Return [x, y] of the center of cell containing provided text 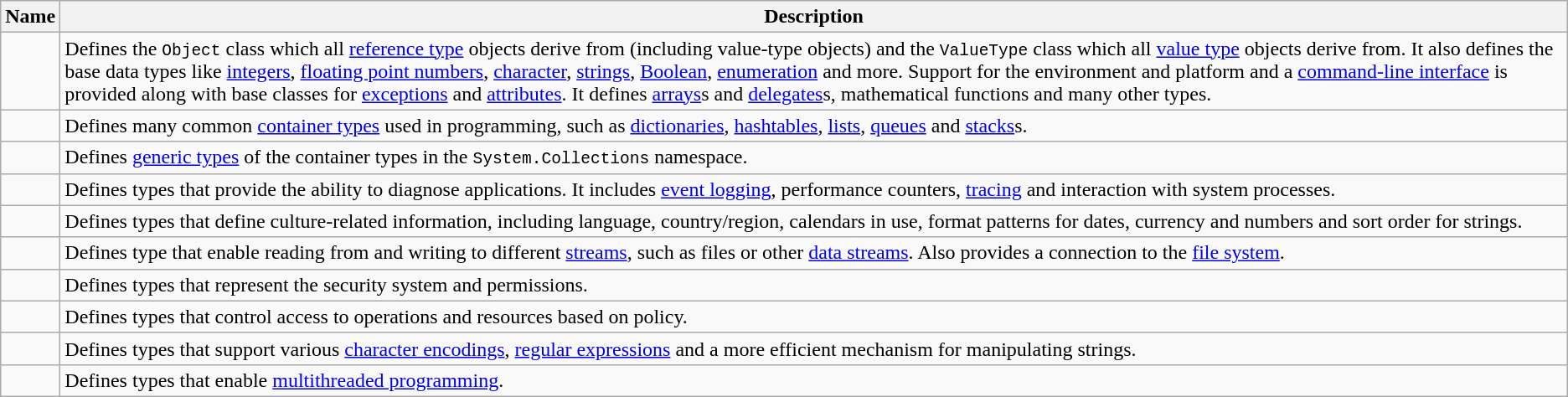
Defines types that support various character encodings, regular expressions and a more efficient mechanism for manipulating strings. [814, 348]
Defines many common container types used in programming, such as dictionaries, hashtables, lists, queues and stackss. [814, 126]
Defines types that enable multithreaded programming. [814, 380]
Defines types that represent the security system and permissions. [814, 285]
Defines types that control access to operations and resources based on policy. [814, 317]
Description [814, 17]
Defines generic types of the container types in the System.Collections namespace. [814, 157]
Name [30, 17]
